From the cell containing the given text, extract its center point as (x, y) coordinate. 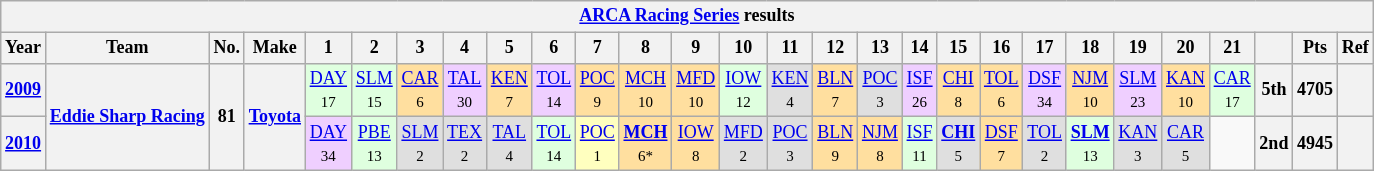
Ref (1355, 48)
Eddie Sharp Racing (127, 116)
TOL2 (1044, 144)
10 (744, 48)
2010 (24, 144)
4945 (1316, 144)
8 (646, 48)
1 (328, 48)
CAR5 (1186, 144)
MCH6* (646, 144)
IOW8 (696, 144)
TAL30 (465, 90)
IOW12 (744, 90)
TEX2 (465, 144)
MCH10 (646, 90)
18 (1090, 48)
ARCA Racing Series results (687, 16)
6 (554, 48)
15 (958, 48)
KEN4 (790, 90)
SLM15 (374, 90)
CAR17 (1232, 90)
5th (1274, 90)
4705 (1316, 90)
12 (836, 48)
SLM23 (1138, 90)
TOL6 (1002, 90)
KAN10 (1186, 90)
14 (920, 48)
DSF34 (1044, 90)
20 (1186, 48)
3 (420, 48)
PBE13 (374, 144)
BLN9 (836, 144)
81 (226, 116)
21 (1232, 48)
13 (880, 48)
No. (226, 48)
TAL4 (509, 144)
9 (696, 48)
MFD2 (744, 144)
NJM8 (880, 144)
2 (374, 48)
Toyota (274, 116)
5 (509, 48)
19 (1138, 48)
4 (465, 48)
ISF11 (920, 144)
KEN7 (509, 90)
Team (127, 48)
POC9 (597, 90)
DAY34 (328, 144)
17 (1044, 48)
Make (274, 48)
NJM10 (1090, 90)
11 (790, 48)
MFD10 (696, 90)
Pts (1316, 48)
Year (24, 48)
CHI8 (958, 90)
DSF7 (1002, 144)
2nd (1274, 144)
2009 (24, 90)
SLM2 (420, 144)
CHI5 (958, 144)
SLM13 (1090, 144)
BLN7 (836, 90)
16 (1002, 48)
KAN3 (1138, 144)
CAR6 (420, 90)
DAY17 (328, 90)
ISF26 (920, 90)
POC1 (597, 144)
7 (597, 48)
